Extract the [X, Y] coordinate from the center of the cell holding the provided text.  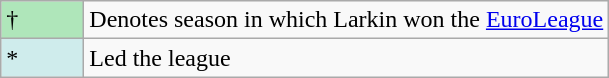
* [42, 58]
Led the league [346, 58]
Denotes season in which Larkin won the EuroLeague [346, 20]
† [42, 20]
